For the text-containing cell, return its midpoint in [x, y] coordinate format. 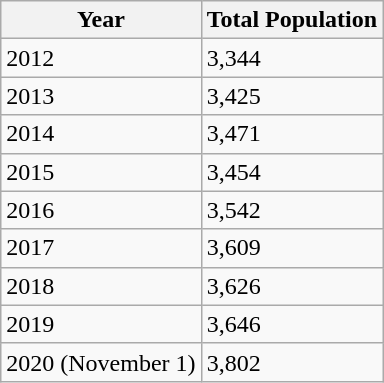
2016 [101, 210]
Year [101, 20]
2019 [101, 324]
3,425 [292, 96]
Total Population [292, 20]
2012 [101, 58]
3,454 [292, 172]
3,802 [292, 362]
2015 [101, 172]
3,542 [292, 210]
2020 (November 1) [101, 362]
3,609 [292, 248]
3,471 [292, 134]
3,626 [292, 286]
3,344 [292, 58]
2017 [101, 248]
3,646 [292, 324]
2014 [101, 134]
2013 [101, 96]
2018 [101, 286]
